Capture the cell that displays the provided text and extract its [X, Y] central coordinate. 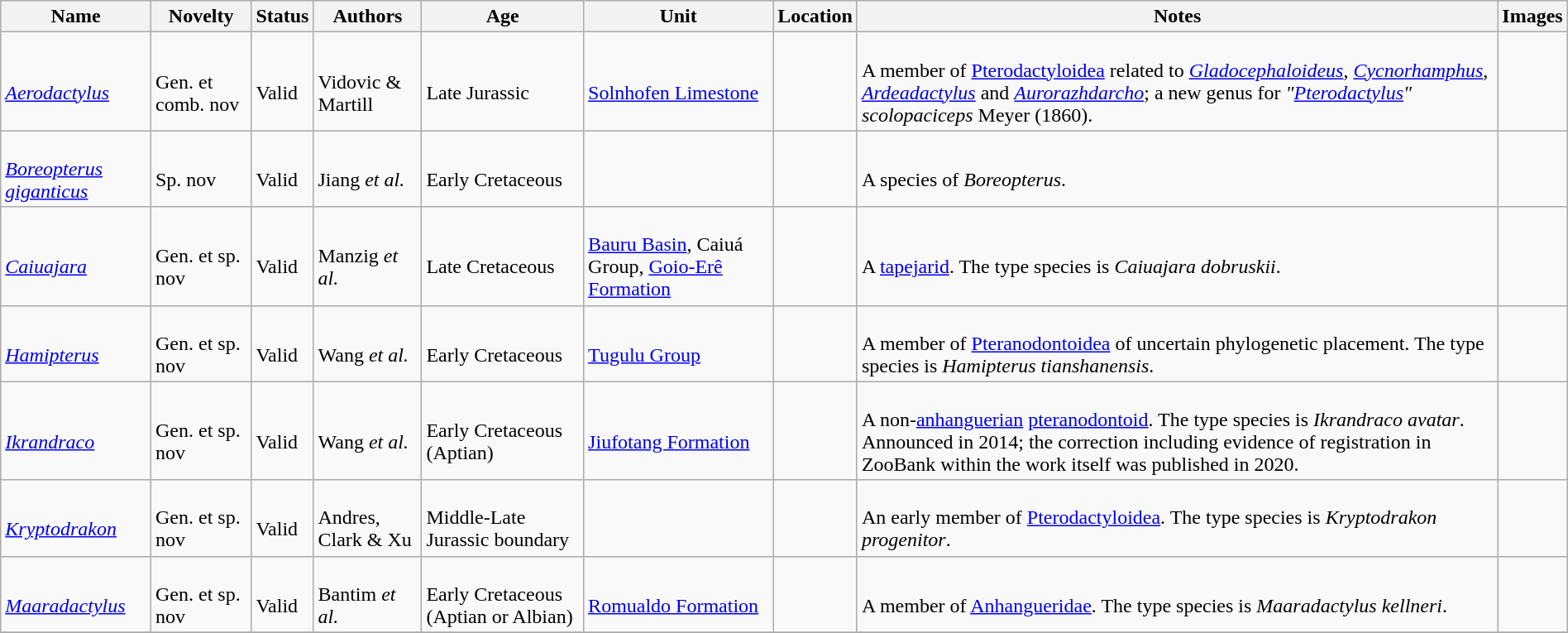
An early member of Pterodactyloidea. The type species is Kryptodrakon progenitor. [1177, 518]
Tugulu Group [678, 343]
Ikrandraco [76, 430]
Jiang et al. [367, 169]
Authors [367, 17]
Unit [678, 17]
Name [76, 17]
Andres, Clark & Xu [367, 518]
A member of Pteranodontoidea of uncertain phylogenetic placement. The type species is Hamipterus tianshanensis. [1177, 343]
Bauru Basin, Caiuá Group, Goio-Erê Formation [678, 257]
A species of Boreopterus. [1177, 169]
Images [1532, 17]
Vidovic & Martill [367, 81]
Romualdo Formation [678, 594]
Early Cretaceous (Aptian) [503, 430]
A tapejarid. The type species is Caiuajara dobruskii. [1177, 257]
Age [503, 17]
Late Jurassic [503, 81]
Caiuajara [76, 257]
Hamipterus [76, 343]
Kryptodrakon [76, 518]
Location [815, 17]
Gen. et comb. nov [200, 81]
Aerodactylus [76, 81]
Middle-Late Jurassic boundary [503, 518]
Notes [1177, 17]
Late Cretaceous [503, 257]
A member of Anhangueridae. The type species is Maaradactylus kellneri. [1177, 594]
Novelty [200, 17]
Status [283, 17]
Boreopterus giganticus [76, 169]
Maaradactylus [76, 594]
Sp. nov [200, 169]
Solnhofen Limestone [678, 81]
Manzig et al. [367, 257]
Early Cretaceous (Aptian or Albian) [503, 594]
Jiufotang Formation [678, 430]
Bantim et al. [367, 594]
